Capture the cell that displays the provided text and extract its (x, y) central coordinate. 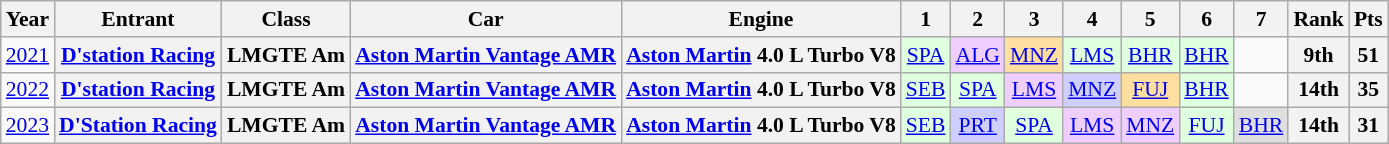
Entrant (138, 19)
Car (486, 19)
ALG (977, 55)
Class (286, 19)
31 (1368, 126)
Pts (1368, 19)
9th (1318, 55)
Year (28, 19)
Engine (761, 19)
2022 (28, 90)
Rank (1318, 19)
PRT (977, 126)
2021 (28, 55)
35 (1368, 90)
6 (1206, 19)
51 (1368, 55)
D'Station Racing (138, 126)
4 (1092, 19)
3 (1034, 19)
7 (1262, 19)
5 (1150, 19)
2023 (28, 126)
2 (977, 19)
1 (926, 19)
